Scan for the cell matching the given text and deliver its [x, y] coordinate at center. 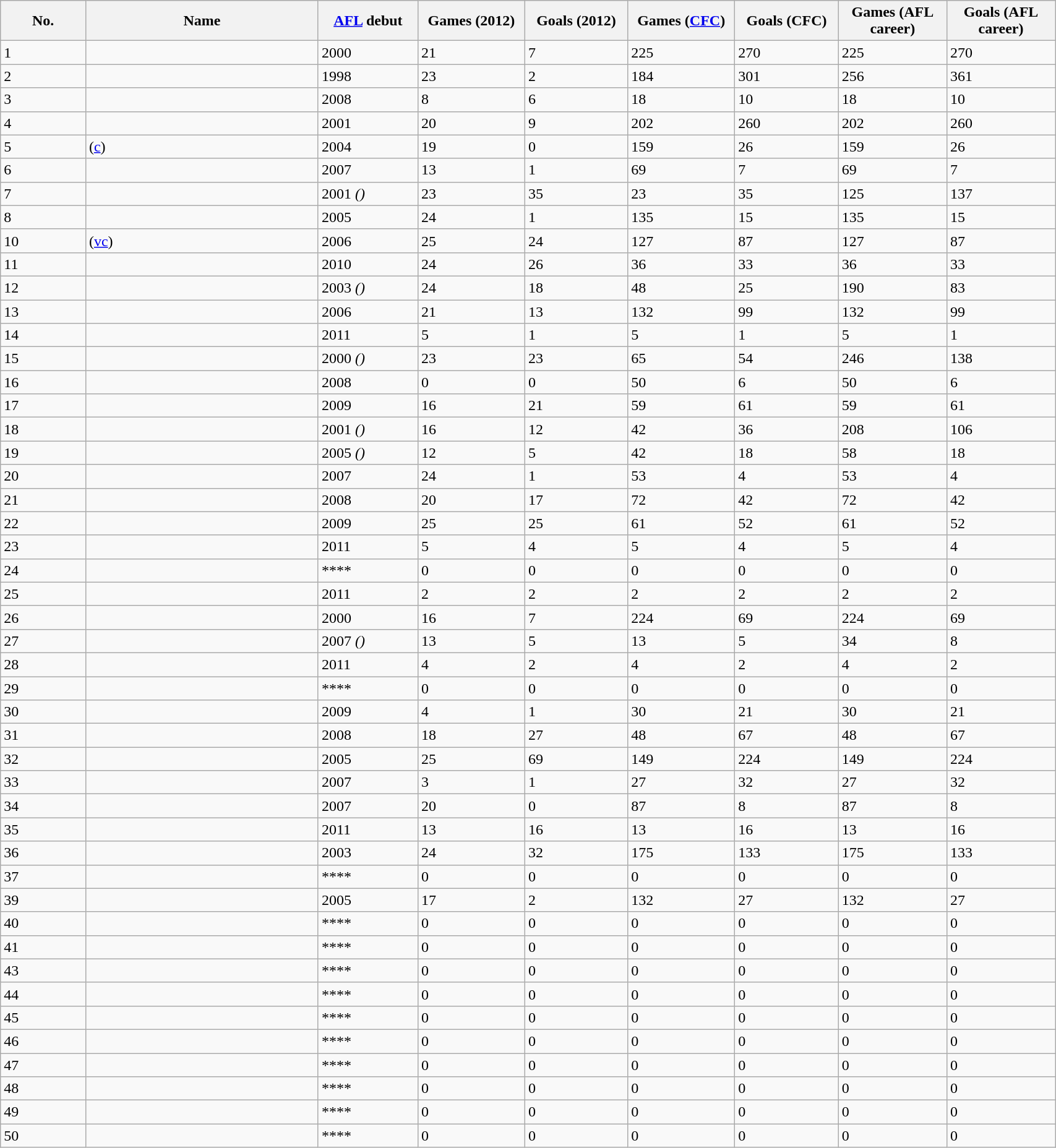
208 [892, 429]
184 [682, 76]
301 [787, 76]
(vc) [202, 241]
39 [43, 900]
106 [1001, 429]
Games (AFL career) [892, 21]
2007 () [367, 641]
58 [892, 453]
256 [892, 76]
29 [43, 688]
138 [1001, 359]
2003 () [367, 288]
14 [43, 335]
40 [43, 923]
AFL debut [367, 21]
11 [43, 264]
1998 [367, 76]
28 [43, 664]
2005 () [367, 453]
45 [43, 1017]
2000 () [367, 359]
246 [892, 359]
65 [682, 359]
Name [202, 21]
Goals (2012) [576, 21]
46 [43, 1041]
Games (2012) [471, 21]
361 [1001, 76]
Goals (CFC) [787, 21]
2001 [367, 123]
137 [1001, 194]
43 [43, 970]
Games (CFC) [682, 21]
2004 [367, 147]
22 [43, 523]
41 [43, 947]
2010 [367, 264]
54 [787, 359]
31 [43, 735]
No. [43, 21]
125 [892, 194]
44 [43, 994]
190 [892, 288]
Goals (AFL career) [1001, 21]
37 [43, 876]
47 [43, 1064]
(c) [202, 147]
9 [576, 123]
2003 [367, 853]
49 [43, 1112]
83 [1001, 288]
